Provide the [X, Y] coordinate of the cell's center where the given text is located.  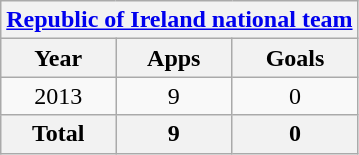
Year [58, 58]
Apps [174, 58]
Republic of Ireland national team [180, 20]
Goals [295, 58]
2013 [58, 96]
Total [58, 134]
